Locate the cell with the specified text and output its (x, y) center coordinate. 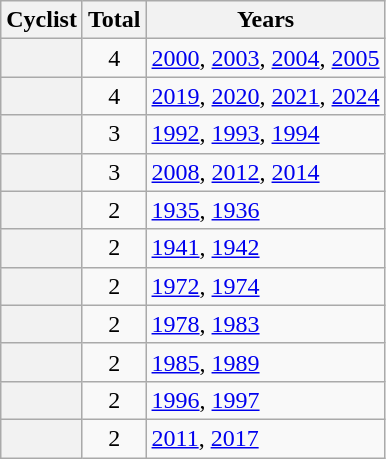
Cyclist (42, 20)
1992, 1993, 1994 (266, 134)
1935, 1936 (266, 210)
2011, 2017 (266, 438)
Years (266, 20)
1941, 1942 (266, 248)
2000, 2003, 2004, 2005 (266, 58)
1972, 1974 (266, 286)
2019, 2020, 2021, 2024 (266, 96)
1985, 1989 (266, 362)
1996, 1997 (266, 400)
1978, 1983 (266, 324)
Total (114, 20)
2008, 2012, 2014 (266, 172)
